Scan for the cell matching the given text and deliver its [X, Y] coordinate at center. 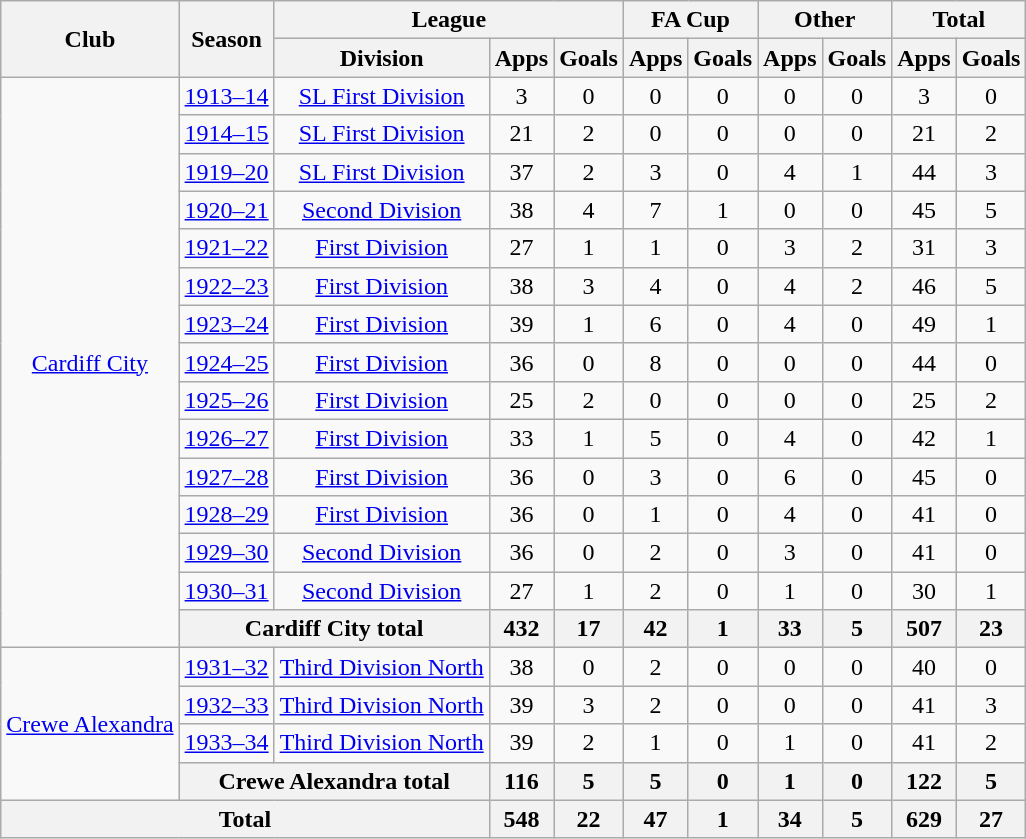
507 [924, 629]
629 [924, 819]
37 [521, 172]
116 [521, 781]
31 [924, 248]
1923–24 [226, 324]
1929–30 [226, 553]
122 [924, 781]
1921–22 [226, 248]
22 [589, 819]
1931–32 [226, 667]
Division [382, 58]
1924–25 [226, 362]
1922–23 [226, 286]
League [448, 20]
1919–20 [226, 172]
1914–15 [226, 134]
1920–21 [226, 210]
1925–26 [226, 400]
40 [924, 667]
548 [521, 819]
1932–33 [226, 705]
17 [589, 629]
Crewe Alexandra [90, 724]
49 [924, 324]
1933–34 [226, 743]
23 [991, 629]
432 [521, 629]
Cardiff City [90, 362]
Other [825, 20]
FA Cup [690, 20]
7 [655, 210]
34 [790, 819]
Cardiff City total [334, 629]
30 [924, 591]
1930–31 [226, 591]
Season [226, 39]
8 [655, 362]
46 [924, 286]
1927–28 [226, 477]
Crewe Alexandra total [334, 781]
1926–27 [226, 438]
47 [655, 819]
1928–29 [226, 515]
Club [90, 39]
1913–14 [226, 96]
